Return (X, Y) of the center of cell containing provided text 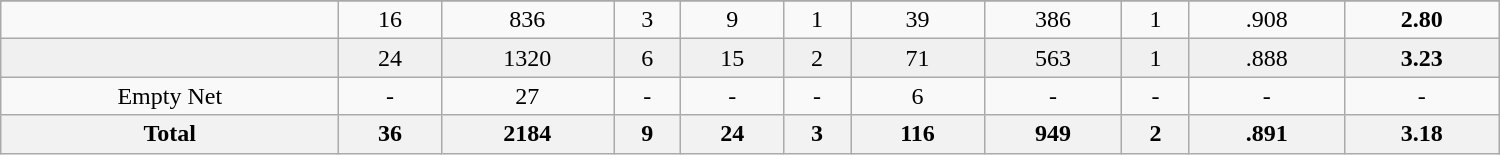
949 (1052, 134)
2184 (527, 134)
1320 (527, 58)
116 (918, 134)
2.80 (1422, 20)
36 (390, 134)
.888 (1266, 58)
836 (527, 20)
16 (390, 20)
3.23 (1422, 58)
563 (1052, 58)
386 (1052, 20)
71 (918, 58)
15 (732, 58)
27 (527, 96)
.908 (1266, 20)
39 (918, 20)
.891 (1266, 134)
Total (170, 134)
3.18 (1422, 134)
Empty Net (170, 96)
